Identify which cell holds the provided text, then report its (X, Y) central coordinate. 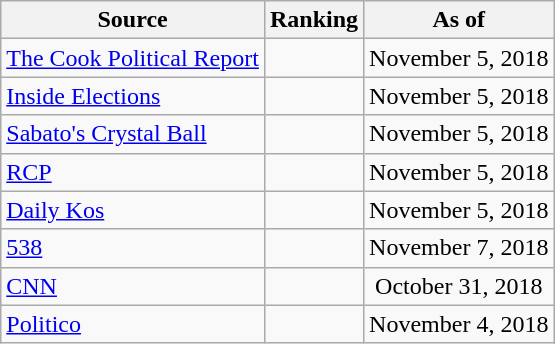
The Cook Political Report (133, 58)
Politico (133, 324)
As of (459, 20)
RCP (133, 172)
October 31, 2018 (459, 286)
Source (133, 20)
Daily Kos (133, 210)
538 (133, 248)
CNN (133, 286)
November 4, 2018 (459, 324)
Ranking (314, 20)
Sabato's Crystal Ball (133, 134)
Inside Elections (133, 96)
November 7, 2018 (459, 248)
